Pinpoint the cell where the given text exists, returning its (x, y) midpoint coordinate. 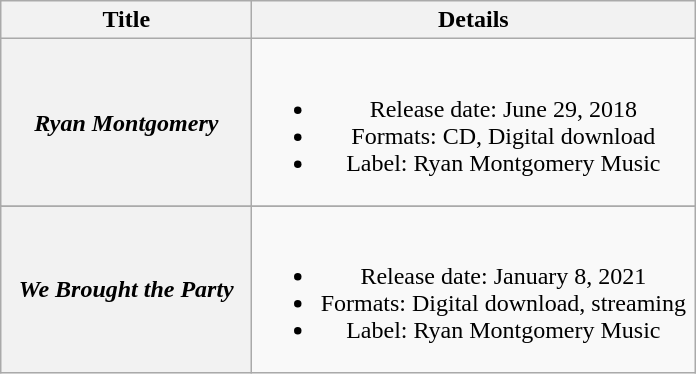
Release date: June 29, 2018Formats: CD, Digital downloadLabel: Ryan Montgomery Music (474, 122)
Release date: January 8, 2021Formats: Digital download, streamingLabel: Ryan Montgomery Music (474, 290)
Ryan Montgomery (126, 122)
Details (474, 20)
Title (126, 20)
We Brought the Party (126, 290)
